Scan for the cell matching the given text and deliver its [X, Y] coordinate at center. 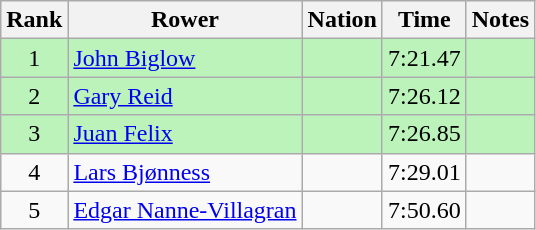
Time [424, 20]
3 [34, 134]
Nation [342, 20]
7:21.47 [424, 58]
5 [34, 210]
7:26.12 [424, 96]
Lars Bjønness [185, 172]
2 [34, 96]
Rank [34, 20]
Edgar Nanne-Villagran [185, 210]
Gary Reid [185, 96]
7:29.01 [424, 172]
1 [34, 58]
Notes [500, 20]
John Biglow [185, 58]
7:50.60 [424, 210]
Rower [185, 20]
7:26.85 [424, 134]
Juan Felix [185, 134]
4 [34, 172]
